Determine the [X, Y] coordinate at the center of the cell enclosing the given text.  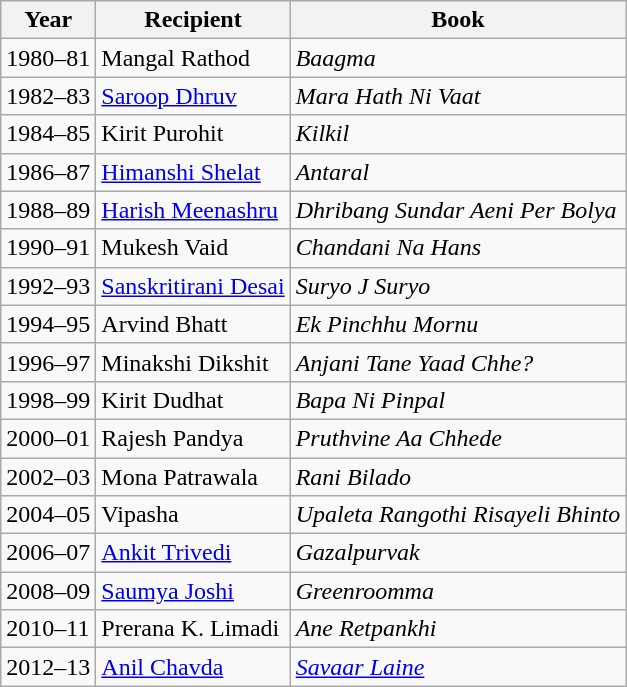
Book [458, 20]
2010–11 [48, 629]
Suryo J Suryo [458, 286]
1992–93 [48, 286]
2004–05 [48, 515]
Kilkil [458, 134]
Mukesh Vaid [193, 248]
Ek Pinchhu Mornu [458, 324]
1986–87 [48, 172]
1988–89 [48, 210]
Greenroomma [458, 591]
Himanshi Shelat [193, 172]
1996–97 [48, 362]
Baagma [458, 58]
Sanskritirani Desai [193, 286]
1994–95 [48, 324]
Vipasha [193, 515]
Bapa Ni Pinpal [458, 400]
Saumya Joshi [193, 591]
Rani Bilado [458, 477]
Mona Patrawala [193, 477]
Upaleta Rangothi Risayeli Bhinto [458, 515]
2006–07 [48, 553]
Kirit Dudhat [193, 400]
2002–03 [48, 477]
Harish Meenashru [193, 210]
2008–09 [48, 591]
1998–99 [48, 400]
Antaral [458, 172]
Anil Chavda [193, 667]
Chandani Na Hans [458, 248]
Arvind Bhatt [193, 324]
1990–91 [48, 248]
Rajesh Pandya [193, 438]
Dhribang Sundar Aeni Per Bolya [458, 210]
2000–01 [48, 438]
Kirit Purohit [193, 134]
Recipient [193, 20]
1980–81 [48, 58]
Gazalpurvak [458, 553]
Year [48, 20]
1984–85 [48, 134]
Minakshi Dikshit [193, 362]
1982–83 [48, 96]
Saroop Dhruv [193, 96]
Ane Retpankhi [458, 629]
Ankit Trivedi [193, 553]
2012–13 [48, 667]
Mangal Rathod [193, 58]
Pruthvine Aa Chhede [458, 438]
Prerana K. Limadi [193, 629]
Savaar Laine [458, 667]
Mara Hath Ni Vaat [458, 96]
Anjani Tane Yaad Chhe? [458, 362]
